From the cell containing the given text, extract its center point as (X, Y) coordinate. 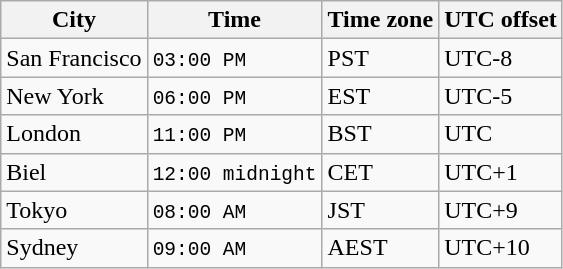
JST (380, 210)
London (74, 134)
AEST (380, 248)
08:00 AM (234, 210)
New York (74, 96)
12:00 midnight (234, 172)
BST (380, 134)
Time (234, 20)
06:00 PM (234, 96)
Tokyo (74, 210)
03:00 PM (234, 58)
Time zone (380, 20)
San Francisco (74, 58)
Biel (74, 172)
UTC-5 (501, 96)
11:00 PM (234, 134)
UTC-8 (501, 58)
UTC+9 (501, 210)
Sydney (74, 248)
EST (380, 96)
City (74, 20)
CET (380, 172)
UTC offset (501, 20)
09:00 AM (234, 248)
PST (380, 58)
UTC+10 (501, 248)
UTC+1 (501, 172)
UTC (501, 134)
